Capture the cell that displays the provided text and extract its (x, y) central coordinate. 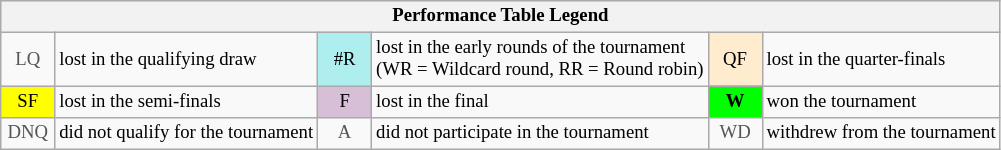
LQ (28, 60)
did not participate in the tournament (540, 134)
lost in the final (540, 102)
DNQ (28, 134)
lost in the quarter-finals (881, 60)
Performance Table Legend (500, 16)
lost in the early rounds of the tournament(WR = Wildcard round, RR = Round robin) (540, 60)
won the tournament (881, 102)
lost in the semi-finals (186, 102)
W (735, 102)
lost in the qualifying draw (186, 60)
QF (735, 60)
A (345, 134)
SF (28, 102)
WD (735, 134)
did not qualify for the tournament (186, 134)
withdrew from the tournament (881, 134)
#R (345, 60)
F (345, 102)
